For the text-containing cell, return its midpoint in [x, y] coordinate format. 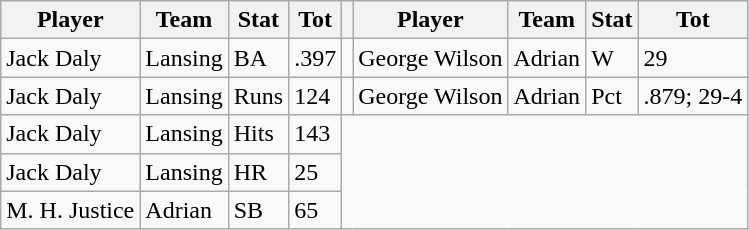
HR [258, 172]
65 [316, 210]
BA [258, 58]
Hits [258, 134]
.879; 29-4 [693, 96]
124 [316, 96]
29 [693, 58]
M. H. Justice [70, 210]
Pct [612, 96]
143 [316, 134]
W [612, 58]
.397 [316, 58]
25 [316, 172]
Runs [258, 96]
SB [258, 210]
